Locate the cell with the specified text and output its (x, y) center coordinate. 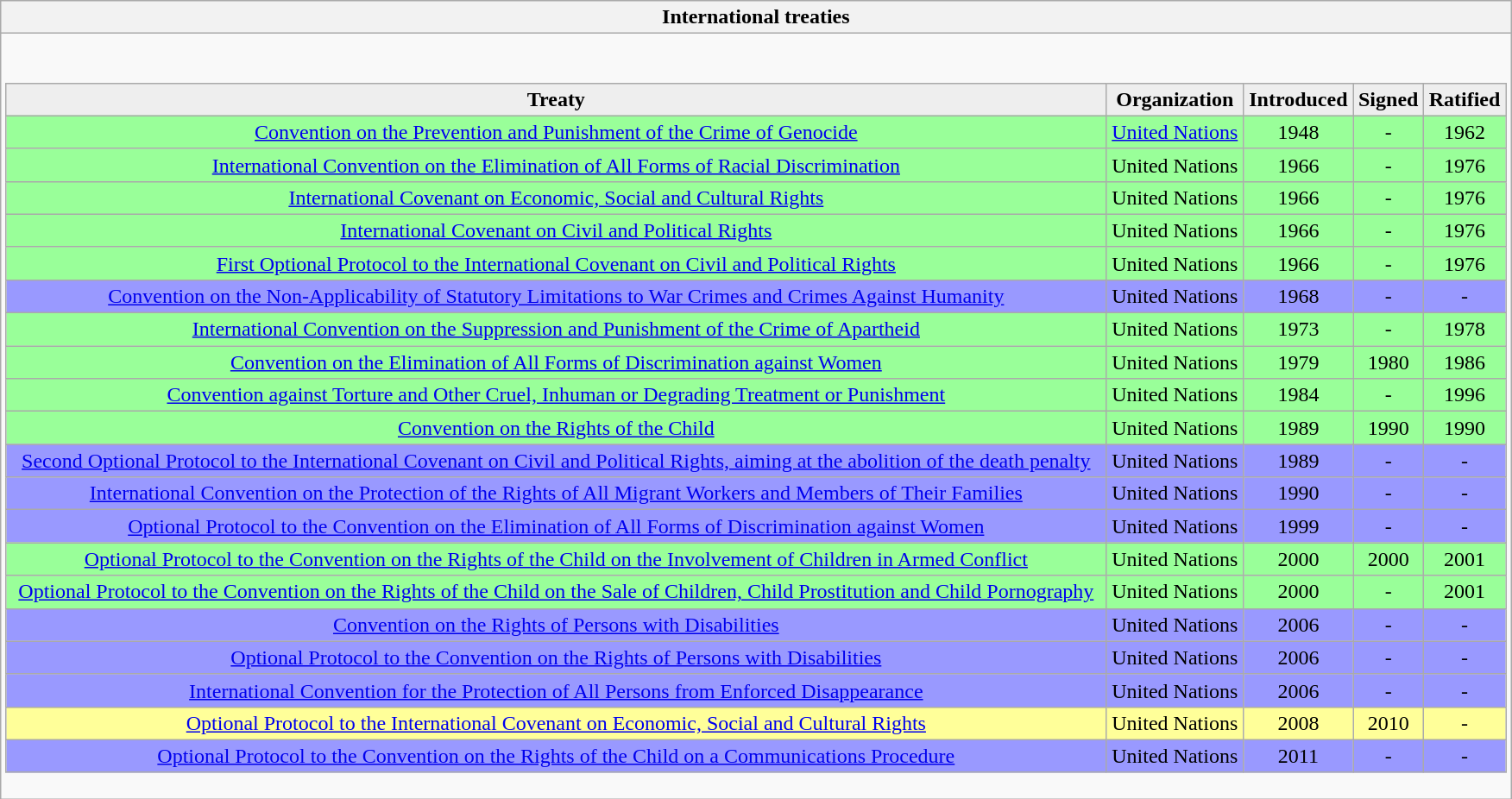
1968 (1298, 296)
Second Optional Protocol to the International Covenant on Civil and Political Rights, aiming at the abolition of the death penalty (556, 461)
Convention on the Non-Applicability of Statutory Limitations to War Crimes and Crimes Against Humanity (556, 296)
Treaty (556, 99)
Optional Protocol to the Convention on the Rights of Persons with Disabilities (556, 657)
Introduced (1298, 99)
1979 (1298, 362)
Convention against Torture and Other Cruel, Inhuman or Degrading Treatment or Punishment (556, 395)
Convention on the Rights of the Child (556, 428)
Optional Protocol to the Convention on the Rights of the Child on a Communications Procedure (556, 756)
2008 (1298, 723)
Optional Protocol to the Convention on the Elimination of All Forms of Discrimination against Women (556, 526)
International Covenant on Economic, Social and Cultural Rights (556, 198)
1986 (1464, 362)
Optional Protocol to the International Covenant on Economic, Social and Cultural Rights (556, 723)
Signed (1389, 99)
International treaties (756, 17)
2011 (1298, 756)
Optional Protocol to the Convention on the Rights of the Child on the Involvement of Children in Armed Conflict (556, 559)
2010 (1389, 723)
Convention on the Rights of Persons with Disabilities (556, 625)
Convention on the Elimination of All Forms of Discrimination against Women (556, 362)
International Convention on the Elimination of All Forms of Racial Discrimination (556, 165)
International Convention for the Protection of All Persons from Enforced Disappearance (556, 690)
1948 (1298, 132)
Optional Protocol to the Convention on the Rights of the Child on the Sale of Children, Child Prostitution and Child Pornography (556, 592)
International Covenant on Civil and Political Rights (556, 230)
Organization (1175, 99)
1996 (1464, 395)
1984 (1298, 395)
First Optional Protocol to the International Covenant on Civil and Political Rights (556, 263)
1962 (1464, 132)
1978 (1464, 330)
Ratified (1464, 99)
1999 (1298, 526)
Convention on the Prevention and Punishment of the Crime of Genocide (556, 132)
1980 (1389, 362)
International Convention on the Suppression and Punishment of the Crime of Apartheid (556, 330)
1973 (1298, 330)
International Convention on the Protection of the Rights of All Migrant Workers and Members of Their Families (556, 494)
